For the text-containing cell, return its midpoint in [x, y] coordinate format. 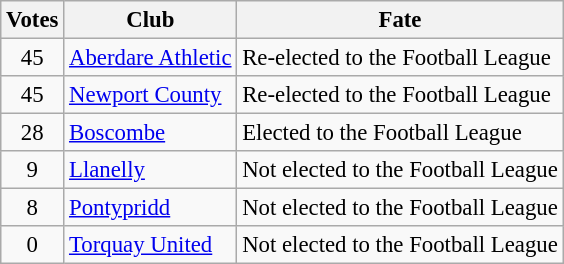
Boscombe [150, 133]
Fate [400, 20]
Elected to the Football League [400, 133]
0 [32, 245]
8 [32, 208]
Aberdare Athletic [150, 58]
Pontypridd [150, 208]
9 [32, 170]
Llanelly [150, 170]
Torquay United [150, 245]
Votes [32, 20]
Club [150, 20]
Newport County [150, 95]
28 [32, 133]
